Search for the cell housing the specified text and yield its [x, y] center coordinate. 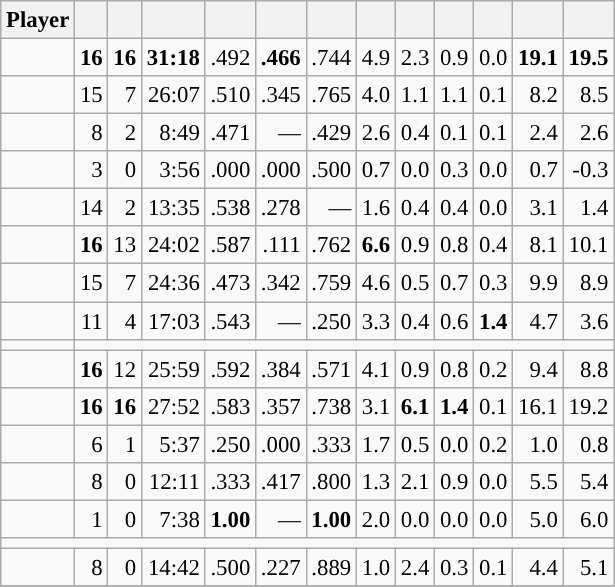
.592 [230, 369]
3:56 [173, 170]
13 [124, 245]
14 [92, 208]
5.1 [588, 567]
4 [124, 321]
3 [92, 170]
.471 [230, 133]
7:38 [173, 519]
.738 [331, 406]
8:49 [173, 133]
2.0 [376, 519]
19.1 [538, 58]
4.7 [538, 321]
11 [92, 321]
5.5 [538, 482]
19.2 [588, 406]
8.8 [588, 369]
19.5 [588, 58]
27:52 [173, 406]
5.4 [588, 482]
.384 [281, 369]
4.9 [376, 58]
.510 [230, 95]
8.5 [588, 95]
2.1 [416, 482]
26:07 [173, 95]
2.3 [416, 58]
8.9 [588, 283]
.111 [281, 245]
.889 [331, 567]
.227 [281, 567]
.342 [281, 283]
6.6 [376, 245]
4.0 [376, 95]
4.6 [376, 283]
4.1 [376, 369]
.762 [331, 245]
6.1 [416, 406]
1.3 [376, 482]
.538 [230, 208]
.543 [230, 321]
1.7 [376, 444]
14:42 [173, 567]
24:36 [173, 283]
.744 [331, 58]
Player [38, 20]
0.6 [454, 321]
12:11 [173, 482]
.759 [331, 283]
5:37 [173, 444]
-0.3 [588, 170]
9.4 [538, 369]
.583 [230, 406]
9.9 [538, 283]
.357 [281, 406]
.587 [230, 245]
17:03 [173, 321]
25:59 [173, 369]
10.1 [588, 245]
6 [92, 444]
.466 [281, 58]
16.1 [538, 406]
.429 [331, 133]
.417 [281, 482]
.278 [281, 208]
.492 [230, 58]
.765 [331, 95]
3.3 [376, 321]
1.6 [376, 208]
8.1 [538, 245]
5.0 [538, 519]
13:35 [173, 208]
.473 [230, 283]
.571 [331, 369]
8.2 [538, 95]
24:02 [173, 245]
12 [124, 369]
.345 [281, 95]
4.4 [538, 567]
3.6 [588, 321]
.800 [331, 482]
6.0 [588, 519]
31:18 [173, 58]
